Search for the cell housing the specified text and yield its [X, Y] center coordinate. 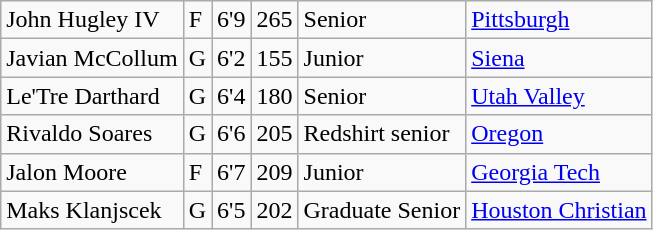
6'9 [232, 20]
6'2 [232, 58]
Jalon Moore [92, 172]
Siena [559, 58]
265 [274, 20]
202 [274, 210]
Graduate Senior [382, 210]
180 [274, 96]
Pittsburgh [559, 20]
155 [274, 58]
6'6 [232, 134]
Redshirt senior [382, 134]
Georgia Tech [559, 172]
6'7 [232, 172]
6'5 [232, 210]
Oregon [559, 134]
209 [274, 172]
Maks Klanjscek [92, 210]
Houston Christian [559, 210]
Rivaldo Soares [92, 134]
Javian McCollum [92, 58]
Le'Tre Darthard [92, 96]
6'4 [232, 96]
Utah Valley [559, 96]
John Hugley IV [92, 20]
205 [274, 134]
